Return (x, y) of the center of cell containing provided text 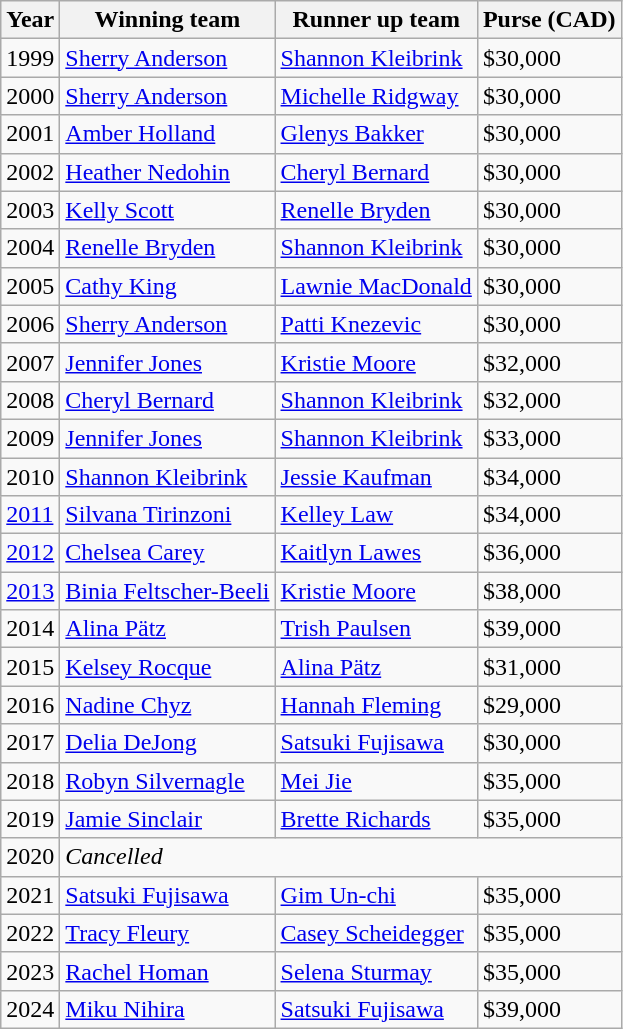
Amber Holland (168, 134)
Lawnie MacDonald (376, 286)
Delia DeJong (168, 743)
Year (30, 20)
Kaitlyn Lawes (376, 553)
$31,000 (549, 667)
2004 (30, 248)
Cancelled (340, 857)
2017 (30, 743)
2019 (30, 819)
2014 (30, 629)
2005 (30, 286)
Chelsea Carey (168, 553)
Cathy King (168, 286)
Runner up team (376, 20)
2006 (30, 324)
2000 (30, 96)
2003 (30, 210)
Heather Nedohin (168, 172)
Jessie Kaufman (376, 477)
2023 (30, 971)
$38,000 (549, 591)
2008 (30, 400)
2010 (30, 477)
Winning team (168, 20)
Miku Nihira (168, 1009)
Gim Un-chi (376, 895)
Selena Sturmay (376, 971)
Robyn Silvernagle (168, 781)
2022 (30, 933)
2011 (30, 515)
2016 (30, 705)
1999 (30, 58)
2001 (30, 134)
Nadine Chyz (168, 705)
2002 (30, 172)
$33,000 (549, 438)
Brette Richards (376, 819)
Binia Feltscher-Beeli (168, 591)
2009 (30, 438)
Mei Jie (376, 781)
Hannah Fleming (376, 705)
Jamie Sinclair (168, 819)
$36,000 (549, 553)
Casey Scheidegger (376, 933)
2015 (30, 667)
Kelsey Rocque (168, 667)
Glenys Bakker (376, 134)
2013 (30, 591)
Tracy Fleury (168, 933)
Trish Paulsen (376, 629)
2024 (30, 1009)
Purse (CAD) (549, 20)
$29,000 (549, 705)
2012 (30, 553)
2007 (30, 362)
2021 (30, 895)
Rachel Homan (168, 971)
Silvana Tirinzoni (168, 515)
Michelle Ridgway (376, 96)
Kelley Law (376, 515)
Kelly Scott (168, 210)
Patti Knezevic (376, 324)
2020 (30, 857)
2018 (30, 781)
